Search for the cell housing the specified text and yield its [X, Y] center coordinate. 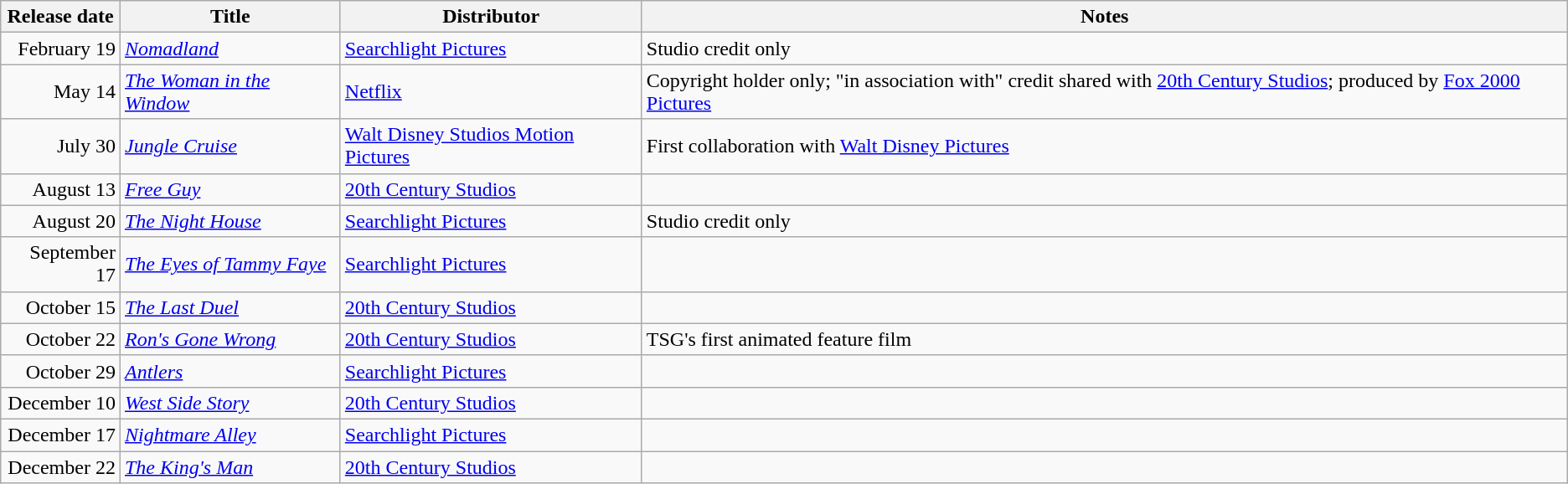
Title [230, 17]
The Night House [230, 221]
Release date [60, 17]
December 17 [60, 435]
Nightmare Alley [230, 435]
December 10 [60, 403]
The Last Duel [230, 307]
August 13 [60, 189]
Notes [1104, 17]
July 30 [60, 146]
October 15 [60, 307]
October 29 [60, 371]
Distributor [491, 17]
February 19 [60, 49]
Walt Disney Studios Motion Pictures [491, 146]
Copyright holder only; "in association with" credit shared with 20th Century Studios; produced by Fox 2000 Pictures [1104, 92]
The King's Man [230, 466]
Netflix [491, 92]
Antlers [230, 371]
The Eyes of Tammy Faye [230, 265]
TSG's first animated feature film [1104, 339]
August 20 [60, 221]
September 17 [60, 265]
Free Guy [230, 189]
Ron's Gone Wrong [230, 339]
Jungle Cruise [230, 146]
West Side Story [230, 403]
May 14 [60, 92]
December 22 [60, 466]
Nomadland [230, 49]
First collaboration with Walt Disney Pictures [1104, 146]
October 22 [60, 339]
The Woman in the Window [230, 92]
